Return [x, y] of the center of cell containing provided text 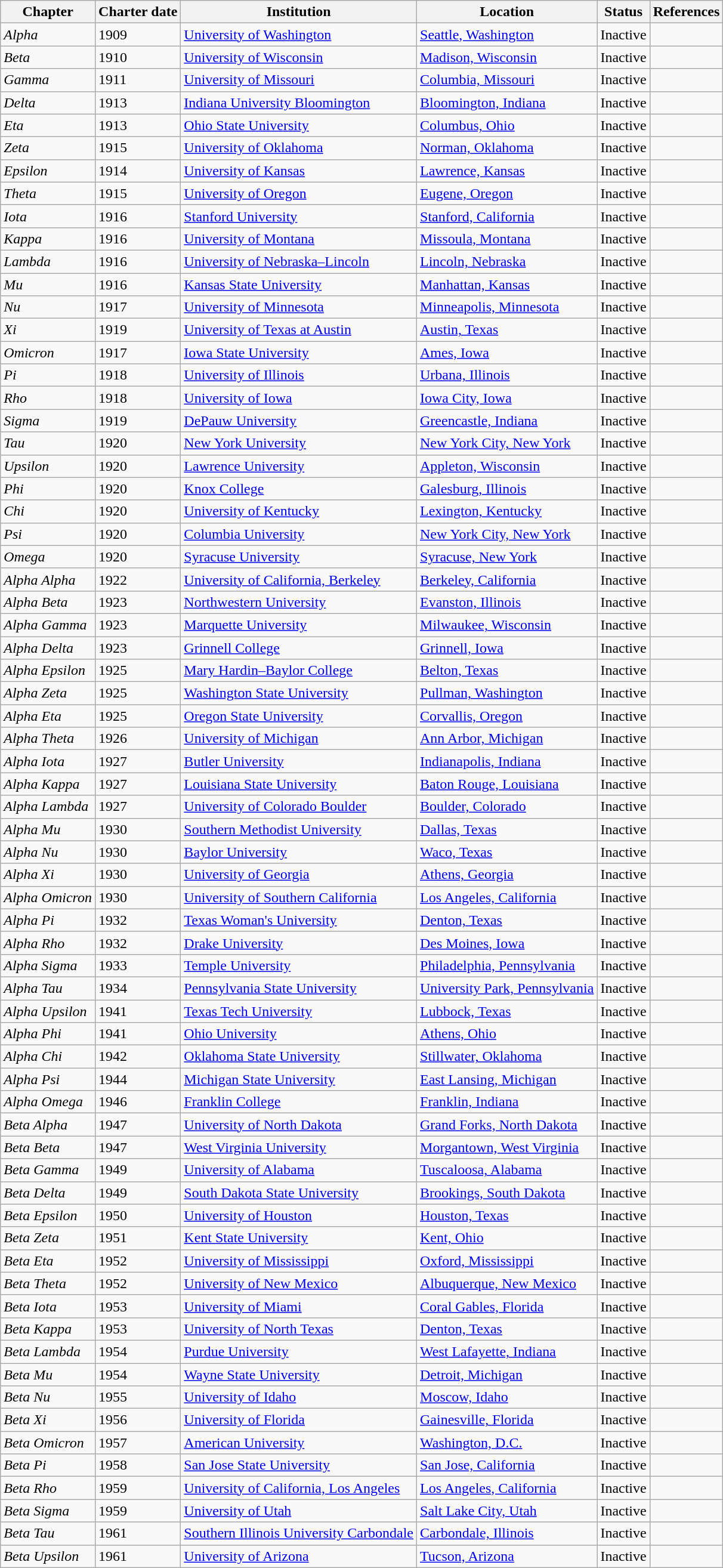
Beta Pi [48, 1465]
Marquette University [299, 625]
1957 [138, 1443]
Albuquerque, New Mexico [507, 1283]
Beta Delta [48, 1193]
Norman, Oklahoma [507, 148]
Epsilon [48, 171]
1950 [138, 1215]
Knox College [299, 489]
1910 [138, 57]
University of Minnesota [299, 307]
1956 [138, 1420]
Lawrence, Kansas [507, 171]
Missoula, Montana [507, 239]
Columbus, Ohio [507, 125]
Morgantown, West Virginia [507, 1147]
Seattle, Washington [507, 35]
University Park, Pennsylvania [507, 988]
University of Southern California [299, 897]
Beta Epsilon [48, 1215]
Alpha Omicron [48, 897]
Iowa City, Iowa [507, 398]
University of Kansas [299, 171]
Nu [48, 307]
Beta Mu [48, 1374]
Athens, Ohio [507, 1034]
Kappa [48, 239]
Stanford, California [507, 216]
Pi [48, 375]
Pullman, Washington [507, 693]
Iowa State University [299, 353]
Syracuse, New York [507, 557]
Beta Omicron [48, 1443]
Lawrence University [299, 466]
Alpha Lambda [48, 807]
Upsilon [48, 466]
Louisiana State University [299, 784]
1914 [138, 171]
Michigan State University [299, 1079]
Institution [299, 12]
Kent State University [299, 1238]
Beta Theta [48, 1283]
Tucson, Arizona [507, 1556]
Lubbock, Texas [507, 1011]
Butler University [299, 761]
Grinnell, Iowa [507, 647]
University of Wisconsin [299, 57]
Beta Zeta [48, 1238]
Washington State University [299, 693]
University of Oklahoma [299, 148]
1955 [138, 1397]
University of Utah [299, 1511]
University of North Dakota [299, 1125]
Texas Woman's University [299, 920]
Franklin College [299, 1102]
Beta Sigma [48, 1511]
American University [299, 1443]
East Lansing, Michigan [507, 1079]
Alpha Beta [48, 602]
Kansas State University [299, 285]
Alpha Sigma [48, 965]
1926 [138, 739]
Oklahoma State University [299, 1057]
Milwaukee, Wisconsin [507, 625]
San Jose, California [507, 1465]
University of Montana [299, 239]
Gamma [48, 80]
Kent, Ohio [507, 1238]
Charter date [138, 12]
Alpha Gamma [48, 625]
Tau [48, 443]
Columbia, Missouri [507, 80]
University of Oregon [299, 193]
Mu [48, 285]
Bloomington, Indiana [507, 103]
Galesburg, Illinois [507, 489]
Alpha Nu [48, 852]
Alpha [48, 35]
Beta Alpha [48, 1125]
Austin, Texas [507, 330]
Indiana University Bloomington [299, 103]
Phi [48, 489]
University of Miami [299, 1306]
West Virginia University [299, 1147]
Southern Methodist University [299, 829]
Alpha Omega [48, 1102]
Beta Rho [48, 1488]
Chi [48, 511]
Salt Lake City, Utah [507, 1511]
Alpha Delta [48, 647]
Ann Arbor, Michigan [507, 739]
University of Washington [299, 35]
Mary Hardin–Baylor College [299, 671]
Coral Gables, Florida [507, 1306]
West Lafayette, Indiana [507, 1351]
Baton Rouge, Louisiana [507, 784]
Carbondale, Illinois [507, 1533]
Belton, Texas [507, 671]
Ames, Iowa [507, 353]
1944 [138, 1079]
Berkeley, California [507, 579]
Purdue University [299, 1351]
Delta [48, 103]
Beta Nu [48, 1397]
Athens, Georgia [507, 875]
University of Texas at Austin [299, 330]
Gainesville, Florida [507, 1420]
University of California, Berkeley [299, 579]
Lexington, Kentucky [507, 511]
1909 [138, 35]
Boulder, Colorado [507, 807]
Grand Forks, North Dakota [507, 1125]
Alpha Mu [48, 829]
Grinnell College [299, 647]
Beta Tau [48, 1533]
University of Mississippi [299, 1261]
Zeta [48, 148]
Beta Iota [48, 1306]
DePauw University [299, 421]
Ohio University [299, 1034]
Minneapolis, Minnesota [507, 307]
University of Georgia [299, 875]
Syracuse University [299, 557]
University of Kentucky [299, 511]
References [686, 12]
University of North Texas [299, 1329]
Rho [48, 398]
Evanston, Illinois [507, 602]
University of Missouri [299, 80]
Washington, D.C. [507, 1443]
1958 [138, 1465]
University of Iowa [299, 398]
Alpha Xi [48, 875]
Houston, Texas [507, 1215]
Franklin, Indiana [507, 1102]
University of Arizona [299, 1556]
Southern Illinois University Carbondale [299, 1533]
Stillwater, Oklahoma [507, 1057]
Xi [48, 330]
Beta Upsilon [48, 1556]
1942 [138, 1057]
Baylor University [299, 852]
Beta Eta [48, 1261]
Beta [48, 57]
Temple University [299, 965]
Iota [48, 216]
1946 [138, 1102]
Alpha Kappa [48, 784]
Beta Kappa [48, 1329]
University of Nebraska–Lincoln [299, 261]
Northwestern University [299, 602]
Beta Gamma [48, 1170]
New York University [299, 443]
Psi [48, 534]
Columbia University [299, 534]
Alpha Zeta [48, 693]
Urbana, Illinois [507, 375]
Sigma [48, 421]
Appleton, Wisconsin [507, 466]
Alpha Iota [48, 761]
Alpha Alpha [48, 579]
Alpha Pi [48, 920]
Alpha Eta [48, 716]
Lambda [48, 261]
Dallas, Texas [507, 829]
University of Colorado Boulder [299, 807]
Location [507, 12]
Lincoln, Nebraska [507, 261]
Alpha Theta [48, 739]
Stanford University [299, 216]
1933 [138, 965]
Alpha Rho [48, 943]
Indianapolis, Indiana [507, 761]
Corvallis, Oregon [507, 716]
University of Idaho [299, 1397]
Alpha Phi [48, 1034]
Greencastle, Indiana [507, 421]
Oxford, Mississippi [507, 1261]
Wayne State University [299, 1374]
Moscow, Idaho [507, 1397]
University of Illinois [299, 375]
Waco, Texas [507, 852]
Manhattan, Kansas [507, 285]
Eta [48, 125]
Pennsylvania State University [299, 988]
1922 [138, 579]
Eugene, Oregon [507, 193]
Beta Lambda [48, 1351]
Omega [48, 557]
Brookings, South Dakota [507, 1193]
Madison, Wisconsin [507, 57]
1934 [138, 988]
Texas Tech University [299, 1011]
University of Florida [299, 1420]
University of New Mexico [299, 1283]
San Jose State University [299, 1465]
Drake University [299, 943]
Des Moines, Iowa [507, 943]
Alpha Tau [48, 988]
Omicron [48, 353]
Detroit, Michigan [507, 1374]
Alpha Chi [48, 1057]
Philadelphia, Pennsylvania [507, 965]
South Dakota State University [299, 1193]
University of Alabama [299, 1170]
Beta Xi [48, 1420]
Alpha Upsilon [48, 1011]
1951 [138, 1238]
University of California, Los Angeles [299, 1488]
Chapter [48, 12]
Alpha Epsilon [48, 671]
Ohio State University [299, 125]
Oregon State University [299, 716]
Alpha Psi [48, 1079]
Theta [48, 193]
Tuscaloosa, Alabama [507, 1170]
University of Houston [299, 1215]
Status [623, 12]
University of Michigan [299, 739]
1911 [138, 80]
Beta Beta [48, 1147]
